Output the (x, y) coordinate of the center of the cell containing the given text.  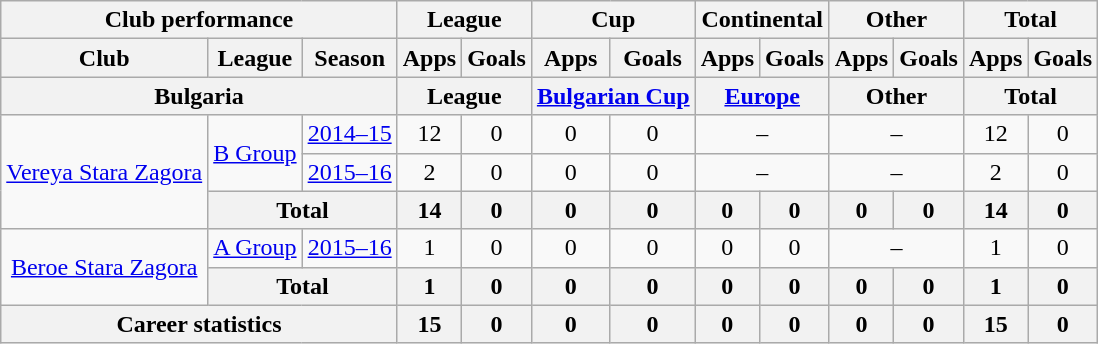
Club (104, 58)
Beroe Stara Zagora (104, 267)
Europe (762, 96)
Career statistics (199, 324)
Continental (762, 20)
Cup (613, 20)
Vereya Stara Zagora (104, 172)
2014–15 (350, 134)
B Group (255, 153)
Club performance (199, 20)
Bulgarian Cup (613, 96)
A Group (255, 248)
Season (350, 58)
Bulgaria (199, 96)
